Return [x, y] of the center of cell containing provided text 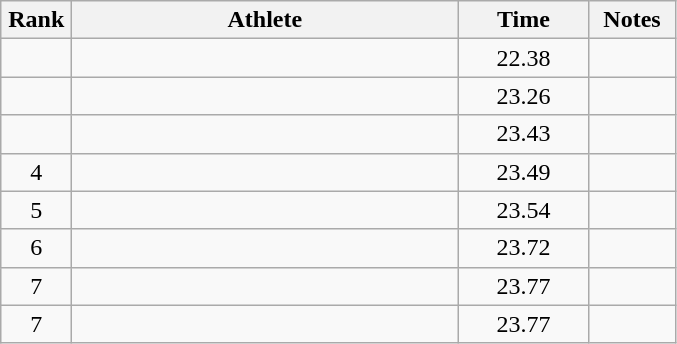
23.49 [524, 172]
23.72 [524, 248]
23.26 [524, 96]
6 [36, 248]
Athlete [265, 20]
23.54 [524, 210]
22.38 [524, 58]
4 [36, 172]
Time [524, 20]
Notes [632, 20]
23.43 [524, 134]
5 [36, 210]
Rank [36, 20]
